Capture the cell that displays the provided text and extract its [X, Y] central coordinate. 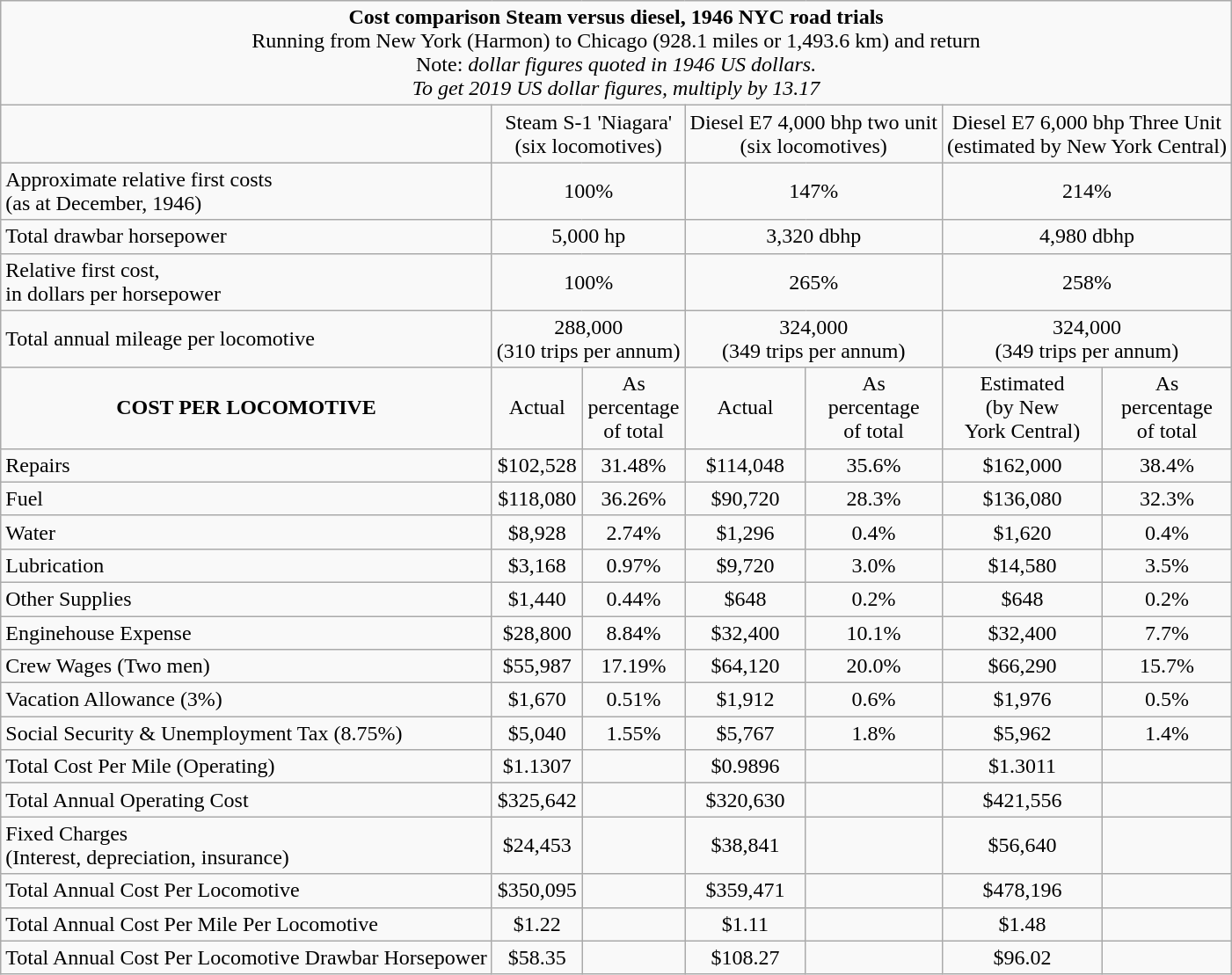
$1,912 [746, 700]
$5,040 [536, 733]
1.4% [1168, 733]
$350,095 [536, 891]
$108.27 [746, 957]
17.19% [633, 666]
$102,528 [536, 465]
$96.02 [1022, 957]
Crew Wages (Two men) [246, 666]
Estimated (by New York Central) [1022, 408]
$320,630 [746, 800]
$5,962 [1022, 733]
$1,620 [1022, 532]
3,320 dbhp [813, 236]
0.97% [633, 565]
288,000 (310 trips per annum) [588, 339]
214% [1087, 192]
32.3% [1168, 498]
$3,168 [536, 565]
28.3% [874, 498]
15.7% [1168, 666]
Water [246, 532]
$28,800 [536, 632]
0.51% [633, 700]
Total Annual Cost Per Locomotive [246, 891]
Total Annual Cost Per Mile Per Locomotive [246, 924]
$1,440 [536, 599]
$478,196 [1022, 891]
Approximate relative first costs (as at December, 1946) [246, 192]
Fixed Charges (Interest, depreciation, insurance) [246, 846]
38.4% [1168, 465]
Diesel E7 6,000 bhp Three Unit (estimated by New York Central) [1087, 134]
265% [813, 281]
COST PER LOCOMOTIVE [246, 408]
$1,670 [536, 700]
$1,976 [1022, 700]
$24,453 [536, 846]
35.6% [874, 465]
$1,296 [746, 532]
Enginehouse Expense [246, 632]
Total Cost Per Mile (Operating) [246, 767]
$55,987 [536, 666]
8.84% [633, 632]
Total Annual Operating Cost [246, 800]
Total Annual Cost Per Locomotive Drawbar Horsepower [246, 957]
0.5% [1168, 700]
$38,841 [746, 846]
10.1% [874, 632]
$1.1307 [536, 767]
36.26% [633, 498]
$1.48 [1022, 924]
$1.3011 [1022, 767]
$1.22 [536, 924]
3.0% [874, 565]
$162,000 [1022, 465]
$118,080 [536, 498]
$114,048 [746, 465]
$5,767 [746, 733]
Lubrication [246, 565]
Fuel [246, 498]
Social Security & Unemployment Tax (8.75%) [246, 733]
$8,928 [536, 532]
4,980 dbhp [1087, 236]
Repairs [246, 465]
$421,556 [1022, 800]
$14,580 [1022, 565]
Steam S-1 'Niagara' (six locomotives) [588, 134]
258% [1087, 281]
0.44% [633, 599]
31.48% [633, 465]
$136,080 [1022, 498]
3.5% [1168, 565]
2.74% [633, 532]
$359,471 [746, 891]
$325,642 [536, 800]
Total drawbar horsepower [246, 236]
$1.11 [746, 924]
$9,720 [746, 565]
$56,640 [1022, 846]
147% [813, 192]
5,000 hp [588, 236]
$66,290 [1022, 666]
$64,120 [746, 666]
Diesel E7 4,000 bhp two unit (six locomotives) [813, 134]
Relative first cost, in dollars per horsepower [246, 281]
$90,720 [746, 498]
1.8% [874, 733]
Total annual mileage per locomotive [246, 339]
Vacation Allowance (3%) [246, 700]
Other Supplies [246, 599]
$0.9896 [746, 767]
$58.35 [536, 957]
1.55% [633, 733]
0.6% [874, 700]
20.0% [874, 666]
7.7% [1168, 632]
